Detect which cell encompasses the target text, then output its (X, Y) center coordinate. 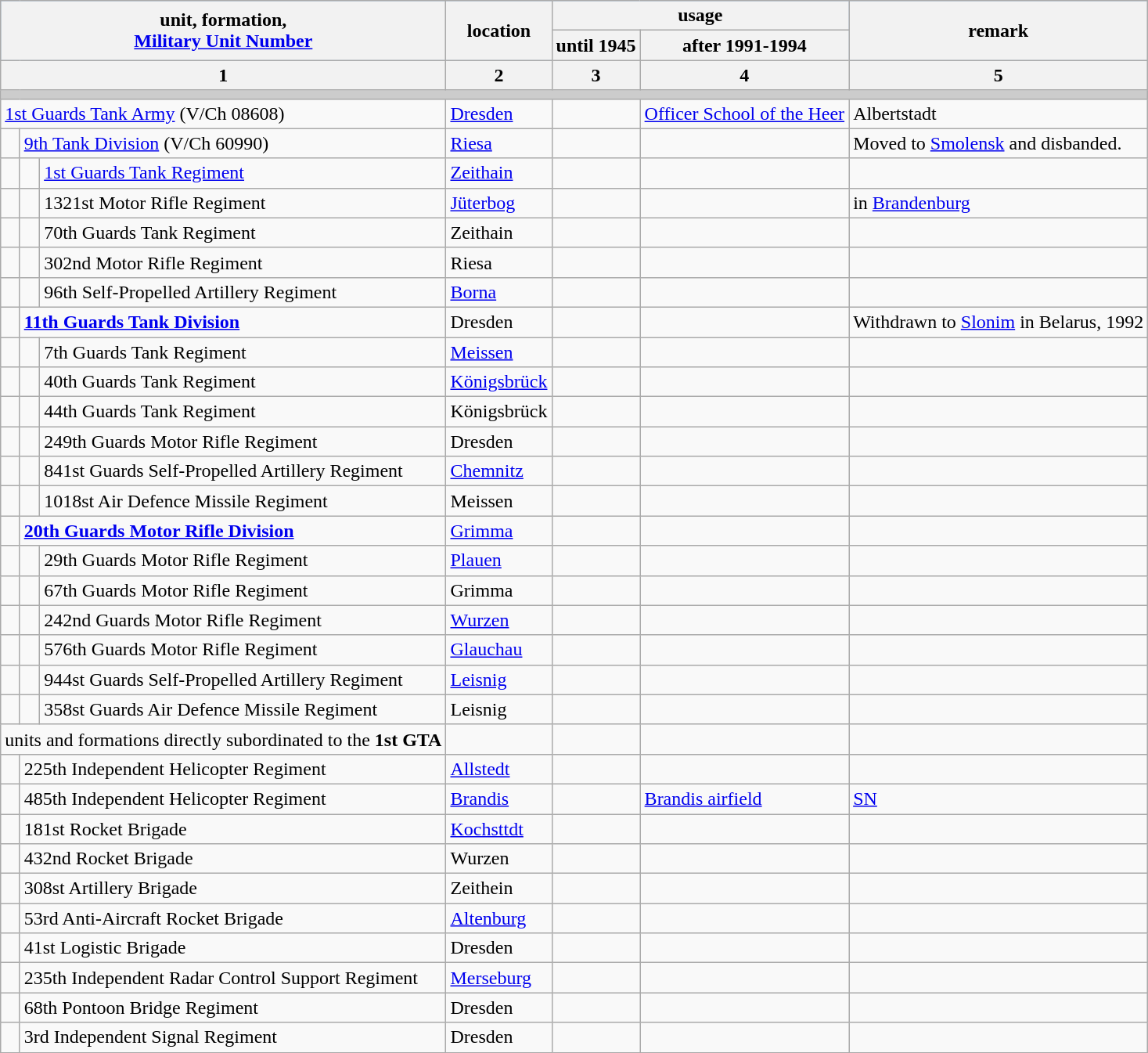
41st Logistic Brigade (233, 948)
in Brandenburg (999, 203)
29th Guards Motor Rifle Regiment (243, 561)
Glauchau (499, 650)
11th Guards Tank Division (233, 322)
3 (596, 75)
usage (700, 16)
1st Guards Tank Regiment (243, 173)
Withdrawn to Slonim in Belarus, 1992 (999, 322)
1321st Motor Rifle Regiment (243, 203)
Moved to Smolensk and disbanded. (999, 143)
96th Self-Propelled Artillery Regiment (243, 292)
Allstedt (499, 769)
1 (224, 75)
67th Guards Motor Rifle Regiment (243, 590)
unit, formation,Military Unit Number (224, 31)
3rd Independent Signal Regiment (233, 1037)
242nd Guards Motor Rifle Regiment (243, 620)
40th Guards Tank Regiment (243, 382)
1018st Air Defence Missile Regiment (243, 501)
Brandis (499, 799)
53rd Anti-Aircraft Rocket Brigade (233, 918)
576th Guards Motor Rifle Regiment (243, 650)
Borna (499, 292)
5 (999, 75)
302nd Motor Rifle Regiment (243, 262)
Chemnitz (499, 471)
68th Pontoon Bridge Regiment (233, 1008)
Altenburg (499, 918)
225th Independent Helicopter Regiment (233, 769)
44th Guards Tank Regiment (243, 412)
Kochsttdt (499, 829)
4 (745, 75)
249th Guards Motor Rifle Regiment (243, 442)
Albertstadt (999, 114)
308st Artillery Brigade (233, 889)
units and formations directly subordinated to the 1st GTA (224, 739)
358st Guards Air Defence Missile Regiment (243, 709)
remark (999, 31)
841st Guards Self-Propelled Artillery Regiment (243, 471)
Brandis airfield (745, 799)
485th Independent Helicopter Regiment (233, 799)
Merseburg (499, 978)
70th Guards Tank Regiment (243, 233)
Officer School of the Heer (745, 114)
9th Tank Division (V/Ch 60990) (233, 143)
2 (499, 75)
Jüterbog (499, 203)
432nd Rocket Brigade (233, 859)
Plauen (499, 561)
SN (999, 799)
944st Guards Self-Propelled Artillery Regiment (243, 680)
7th Guards Tank Regiment (243, 352)
until 1945 (596, 45)
location (499, 31)
181st Rocket Brigade (233, 829)
Zeithein (499, 889)
20th Guards Motor Rifle Division (233, 531)
after 1991-1994 (745, 45)
235th Independent Radar Control Support Regiment (233, 978)
1st Guards Tank Army (V/Ch 08608) (224, 114)
